Detect which cell encompasses the target text, then output its (x, y) center coordinate. 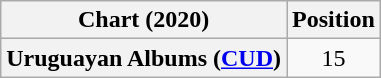
Position (334, 20)
Chart (2020) (144, 20)
Uruguayan Albums (CUD) (144, 58)
15 (334, 58)
